Pinpoint the cell where the given text exists, returning its (x, y) midpoint coordinate. 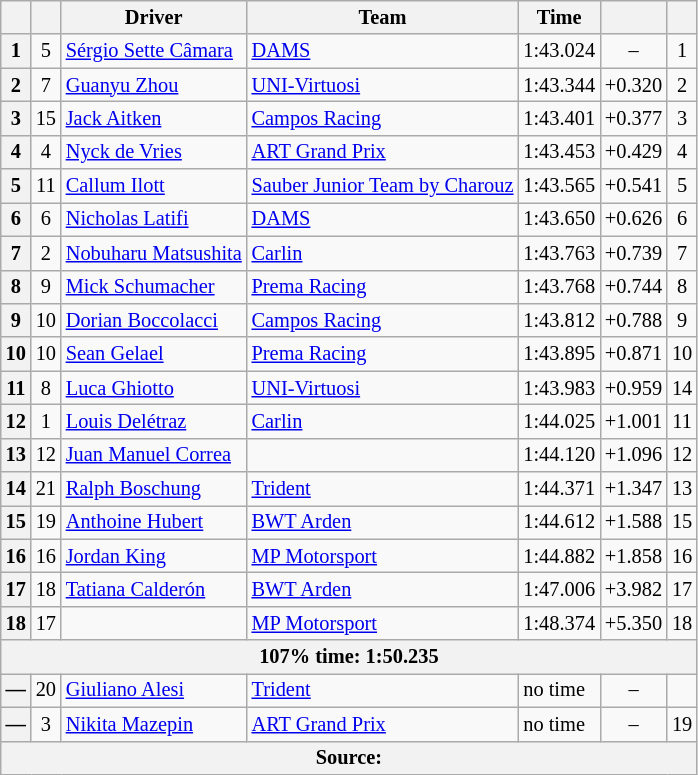
Nicholas Latifi (154, 219)
+1.347 (634, 489)
1:44.371 (559, 489)
Sérgio Sette Câmara (154, 51)
20 (46, 690)
1:43.565 (559, 186)
Sean Gelael (154, 354)
Guanyu Zhou (154, 85)
Juan Manuel Correa (154, 455)
+1.858 (634, 556)
+0.377 (634, 118)
Nyck de Vries (154, 152)
Mick Schumacher (154, 287)
+0.320 (634, 85)
1:43.024 (559, 51)
1:44.882 (559, 556)
+0.744 (634, 287)
Anthoine Hubert (154, 522)
Callum Ilott (154, 186)
1:43.812 (559, 320)
1:48.374 (559, 623)
+0.626 (634, 219)
1:43.983 (559, 388)
+3.982 (634, 589)
Sauber Junior Team by Charouz (383, 186)
Team (383, 17)
21 (46, 489)
Jack Aitken (154, 118)
1:44.612 (559, 522)
+1.096 (634, 455)
Tatiana Calderón (154, 589)
Nobuharu Matsushita (154, 253)
Ralph Boschung (154, 489)
107% time: 1:50.235 (349, 657)
+0.429 (634, 152)
+0.871 (634, 354)
1:43.401 (559, 118)
Nikita Mazepin (154, 724)
Source: (349, 758)
Jordan King (154, 556)
+1.588 (634, 522)
1:43.763 (559, 253)
1:44.120 (559, 455)
1:44.025 (559, 421)
Time (559, 17)
+0.541 (634, 186)
Driver (154, 17)
+0.788 (634, 320)
1:43.344 (559, 85)
Luca Ghiotto (154, 388)
Louis Delétraz (154, 421)
1:47.006 (559, 589)
+0.739 (634, 253)
+1.001 (634, 421)
Dorian Boccolacci (154, 320)
1:43.768 (559, 287)
1:43.453 (559, 152)
+0.959 (634, 388)
1:43.895 (559, 354)
+5.350 (634, 623)
1:43.650 (559, 219)
Giuliano Alesi (154, 690)
